Return [X, Y] of the center of cell containing provided text 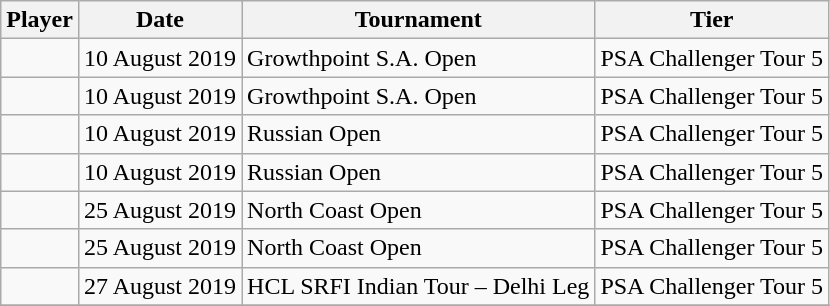
Tier [712, 20]
HCL SRFI Indian Tour – Delhi Leg [418, 286]
27 August 2019 [160, 286]
Date [160, 20]
Tournament [418, 20]
Player [40, 20]
